Search for the cell housing the specified text and yield its (x, y) center coordinate. 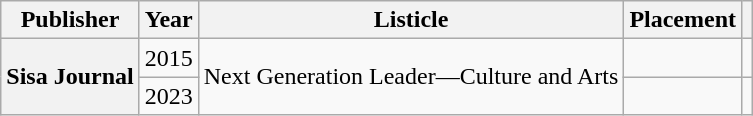
2023 (168, 96)
Placement (683, 20)
Publisher (70, 20)
Listicle (411, 20)
Next Generation Leader—Culture and Arts (411, 77)
2015 (168, 58)
Year (168, 20)
Sisa Journal (70, 77)
